Return [X, Y] of the center of cell containing provided text 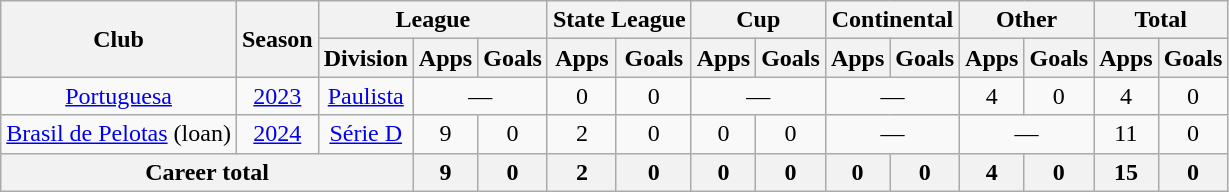
Paulista [366, 96]
Division [366, 58]
State League [619, 20]
Cup [758, 20]
Brasil de Pelotas (loan) [119, 134]
Club [119, 39]
Total [1161, 20]
2024 [277, 134]
Career total [208, 172]
2023 [277, 96]
Continental [892, 20]
15 [1126, 172]
Série D [366, 134]
11 [1126, 134]
Portuguesa [119, 96]
League [432, 20]
Season [277, 39]
Other [1027, 20]
